Determine the (x, y) coordinate at the center of the cell enclosing the given text.  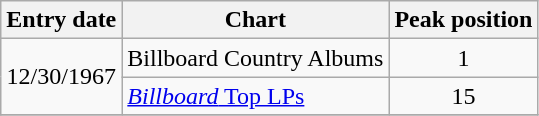
15 (464, 96)
Billboard Top LPs (256, 96)
Chart (256, 20)
12/30/1967 (62, 77)
Peak position (464, 20)
Billboard Country Albums (256, 58)
1 (464, 58)
Entry date (62, 20)
